Scan for the cell matching the given text and deliver its [X, Y] coordinate at center. 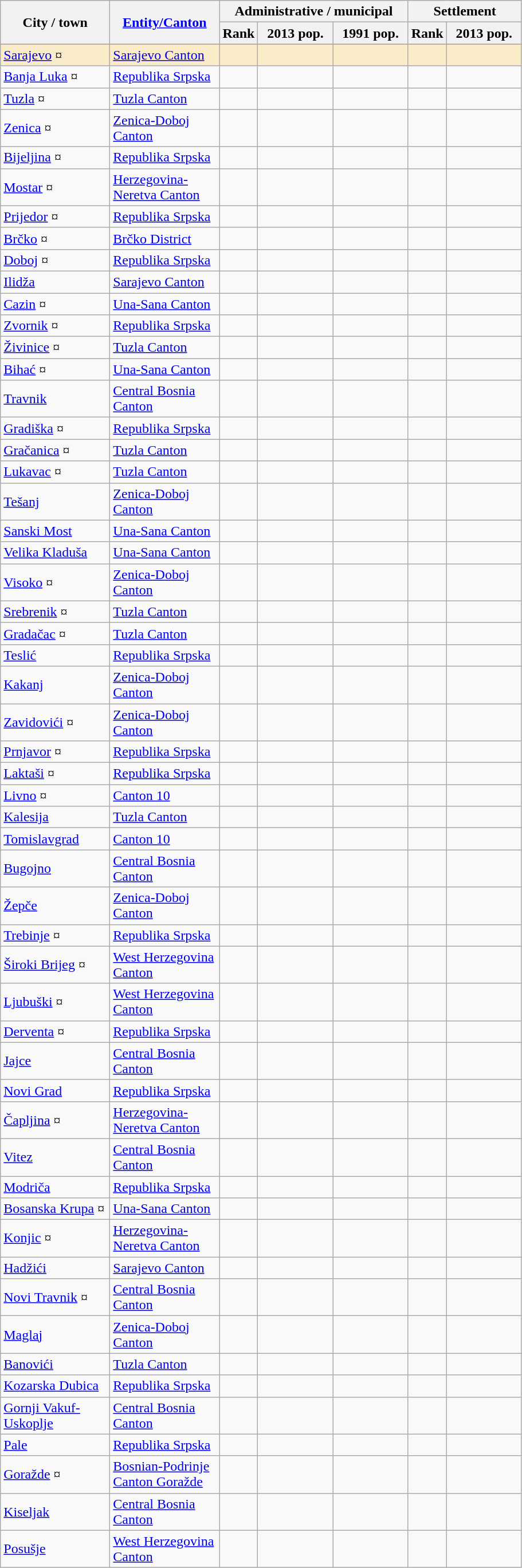
Teslić [55, 655]
Čapljina ¤ [55, 1120]
Goražde ¤ [55, 1474]
Ljubuški ¤ [55, 1002]
1991 pop. [370, 33]
Laktaši ¤ [55, 774]
Travnik [55, 399]
Prnjavor ¤ [55, 752]
Posušje [55, 1549]
Tešanj [55, 502]
Banja Luka ¤ [55, 77]
Entity/Canton [165, 22]
Zavidovići ¤ [55, 722]
Kiseljak [55, 1512]
Prijedor ¤ [55, 216]
Visoko ¤ [55, 582]
Srebrenik ¤ [55, 612]
Maglaj [55, 1334]
Brčko District [165, 238]
Cazin ¤ [55, 304]
Tuzla ¤ [55, 99]
Velika Kladuša [55, 553]
Sarajevo ¤ [55, 55]
Kakanj [55, 685]
Novi Travnik ¤ [55, 1298]
Ilidža [55, 282]
Livno ¤ [55, 795]
Jajce [55, 1061]
Bihać ¤ [55, 369]
Žepče [55, 906]
Bosanska Krupa ¤ [55, 1209]
City / town [55, 22]
Živinice ¤ [55, 348]
Tomislavgrad [55, 839]
Gornji Vakuf-Uskoplje [55, 1416]
Vitez [55, 1157]
Gračanica ¤ [55, 450]
Lukavac ¤ [55, 472]
Široki Brijeg ¤ [55, 964]
Settlement [465, 11]
Zvornik ¤ [55, 326]
Trebinje ¤ [55, 935]
Zenica ¤ [55, 128]
Konjic ¤ [55, 1238]
Kalesija [55, 817]
Administrative / municipal [314, 11]
Novi Grad [55, 1090]
Sanski Most [55, 531]
Bijeljina ¤ [55, 157]
Hadžići [55, 1268]
Pale [55, 1445]
Bosnian-Podrinje Canton Goražde [165, 1474]
Banovići [55, 1364]
Bugojno [55, 868]
Derventa ¤ [55, 1031]
Modriča [55, 1187]
Gradačac ¤ [55, 633]
Mostar ¤ [55, 187]
Gradiška ¤ [55, 428]
Doboj ¤ [55, 260]
Brčko ¤ [55, 238]
Kozarska Dubica [55, 1386]
